Find where the given text appears and provide that cell's center as (x, y) coordinate. 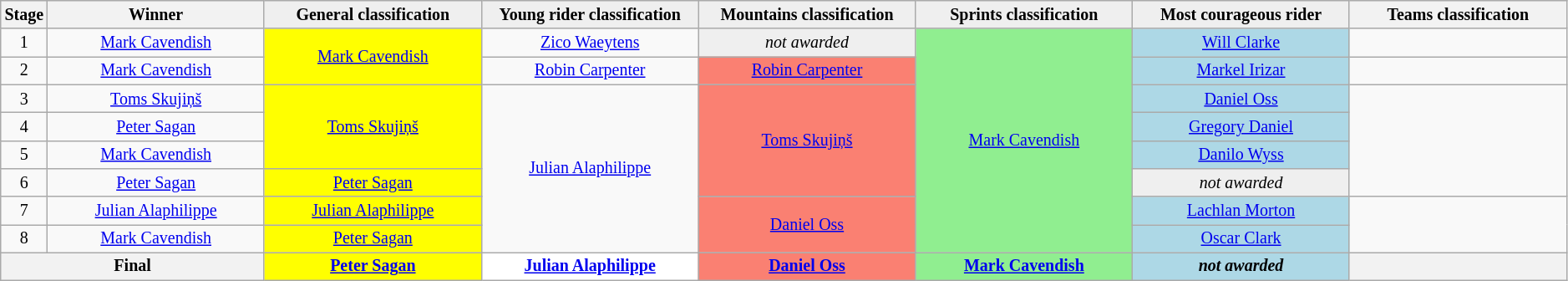
Lachlan Morton (1241, 211)
Markel Irizar (1241, 70)
1 (24, 43)
Mountains classification (807, 15)
General classification (373, 15)
Most courageous rider (1241, 15)
Final (133, 266)
Sprints classification (1024, 15)
Stage (24, 15)
3 (24, 99)
Teams classification (1458, 15)
Zico Waeytens (590, 43)
5 (24, 154)
Will Clarke (1241, 43)
6 (24, 182)
Gregory Daniel (1241, 127)
Oscar Clark (1241, 239)
Winner (156, 15)
8 (24, 239)
Danilo Wyss (1241, 154)
7 (24, 211)
2 (24, 70)
Young rider classification (590, 15)
4 (24, 127)
